Search for the cell housing the specified text and yield its [x, y] center coordinate. 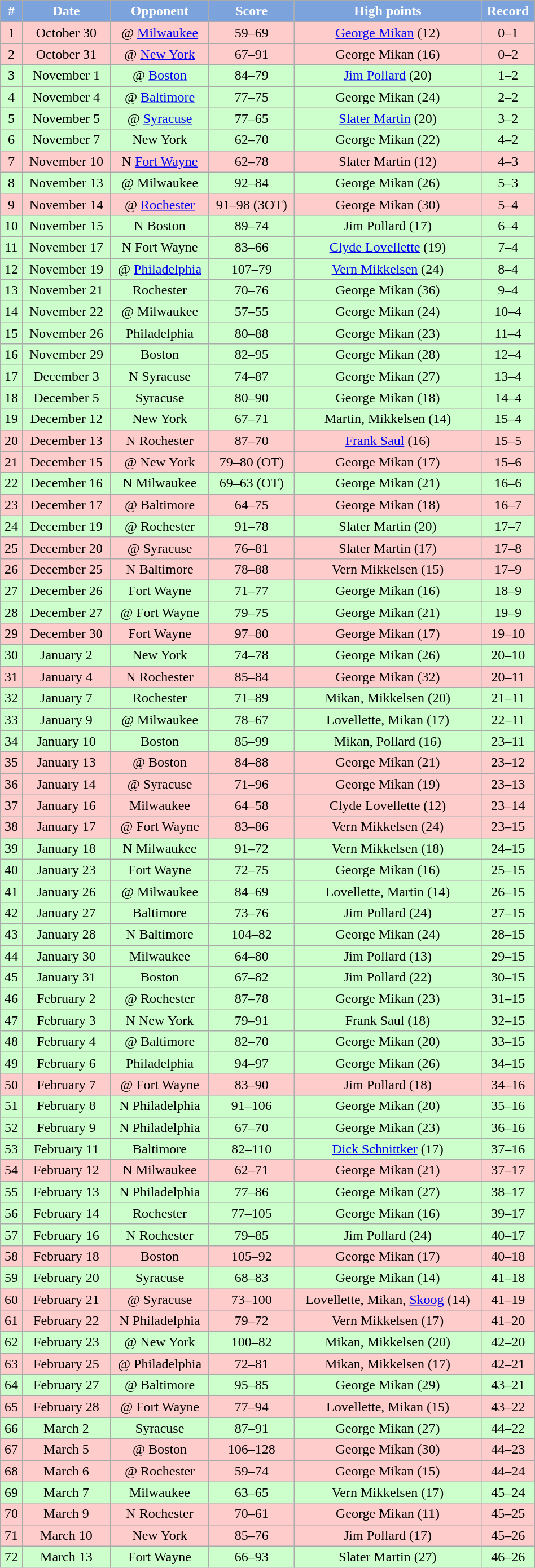
14–4 [508, 398]
91–78 [252, 526]
62–70 [252, 140]
69 [11, 1492]
March 13 [66, 1557]
80–88 [252, 333]
Jim Pollard (22) [388, 977]
67–71 [252, 419]
45–26 [508, 1535]
27–15 [508, 913]
February 9 [66, 1127]
February 13 [66, 1192]
Mikan, Pollard (16) [388, 741]
73–76 [252, 913]
91–72 [252, 848]
March 6 [66, 1471]
34–15 [508, 1063]
35 [11, 763]
January 10 [66, 741]
December 20 [66, 548]
20 [11, 441]
80–90 [252, 398]
42–21 [508, 1364]
79–80 (OT) [252, 462]
17–9 [508, 569]
George Mikan (32) [388, 677]
105–92 [252, 1256]
January 7 [66, 698]
5–4 [508, 204]
4–2 [508, 140]
82–110 [252, 1149]
72 [11, 1557]
71–89 [252, 698]
15 [11, 333]
32 [11, 698]
87–91 [252, 1428]
0–1 [508, 33]
43 [11, 934]
February 4 [66, 1042]
5–3 [508, 183]
14 [11, 312]
44–23 [508, 1450]
71–96 [252, 784]
November 22 [66, 312]
19–9 [508, 612]
15–4 [508, 419]
79–72 [252, 1321]
November 29 [66, 355]
45 [11, 977]
59–69 [252, 33]
17 [11, 376]
25–15 [508, 870]
35–16 [508, 1106]
61 [11, 1321]
41–20 [508, 1321]
31 [11, 677]
October 31 [66, 54]
66–93 [252, 1557]
January 31 [66, 977]
March 10 [66, 1535]
20–11 [508, 677]
65 [11, 1407]
85–99 [252, 741]
53 [11, 1149]
Jim Pollard (18) [388, 1085]
15–6 [508, 462]
44 [11, 956]
77–86 [252, 1192]
34 [11, 741]
February 23 [66, 1342]
Score [252, 11]
7–4 [508, 247]
November 1 [66, 76]
15–5 [508, 441]
47 [11, 1020]
82–95 [252, 355]
67–70 [252, 1127]
19 [11, 419]
57–55 [252, 312]
13 [11, 290]
2–2 [508, 97]
George Mikan (12) [388, 33]
0–2 [508, 54]
February 2 [66, 999]
51 [11, 1106]
64–58 [252, 805]
59 [11, 1278]
8 [11, 183]
87–78 [252, 999]
83–86 [252, 827]
12 [11, 269]
November 26 [66, 333]
December 25 [66, 569]
85–84 [252, 677]
February 6 [66, 1063]
46–26 [508, 1557]
30–15 [508, 977]
95–85 [252, 1385]
Slater Martin (12) [388, 161]
Slater Martin (27) [388, 1557]
79–91 [252, 1020]
February 25 [66, 1364]
22 [11, 483]
8–4 [508, 269]
59–74 [252, 1471]
31–15 [508, 999]
69–63 (OT) [252, 483]
72–75 [252, 870]
February 12 [66, 1170]
39 [11, 848]
37 [11, 805]
Lovellette, Mikan (17) [388, 720]
91–98 (3OT) [252, 204]
January 13 [66, 763]
George Mikan (36) [388, 290]
George Mikan (11) [388, 1514]
November 7 [66, 140]
74–78 [252, 655]
97–80 [252, 634]
20–10 [508, 655]
December 3 [66, 376]
February 7 [66, 1085]
George Mikan (28) [388, 355]
6 [11, 140]
89–74 [252, 226]
December 30 [66, 634]
February 18 [66, 1256]
79–85 [252, 1235]
January 27 [66, 913]
November 5 [66, 118]
40 [11, 870]
January 28 [66, 934]
27 [11, 591]
13–4 [508, 376]
29 [11, 634]
70–61 [252, 1514]
George Mikan (29) [388, 1385]
64–75 [252, 505]
# [11, 11]
March 7 [66, 1492]
Mikan, Mikkelsen (17) [388, 1364]
57 [11, 1235]
36–16 [508, 1127]
104–82 [252, 934]
67 [11, 1450]
6–4 [508, 226]
71 [11, 1535]
78–67 [252, 720]
February 11 [66, 1149]
Date [66, 11]
43–21 [508, 1385]
January 14 [66, 784]
64 [11, 1385]
March 2 [66, 1428]
11–4 [508, 333]
84–79 [252, 76]
43–22 [508, 1407]
18 [11, 398]
94–97 [252, 1063]
84–88 [252, 763]
January 4 [66, 677]
67–82 [252, 977]
17–7 [508, 526]
37–17 [508, 1170]
62 [11, 1342]
Lovellette, Mikan, Skoog (14) [388, 1299]
70 [11, 1514]
November 13 [66, 183]
66 [11, 1428]
50 [11, 1085]
November 10 [66, 161]
December 16 [66, 483]
November 17 [66, 247]
45–24 [508, 1492]
79–75 [252, 612]
63 [11, 1364]
83–66 [252, 247]
24 [11, 526]
83–90 [252, 1085]
49 [11, 1063]
84–69 [252, 891]
41–19 [508, 1299]
23–13 [508, 784]
February 3 [66, 1020]
85–76 [252, 1535]
February 22 [66, 1321]
42 [11, 913]
25 [11, 548]
82–70 [252, 1042]
11 [11, 247]
39–17 [508, 1213]
George Mikan (22) [388, 140]
December 5 [66, 398]
January 23 [66, 870]
68 [11, 1471]
November 19 [66, 269]
77–65 [252, 118]
91–106 [252, 1106]
February 20 [66, 1278]
77–105 [252, 1213]
28–15 [508, 934]
41 [11, 891]
44–24 [508, 1471]
44–22 [508, 1428]
Vern Mikkelsen (18) [388, 848]
54 [11, 1170]
1–2 [508, 76]
77–75 [252, 97]
4–3 [508, 161]
Slater Martin (17) [388, 548]
January 30 [66, 956]
29–15 [508, 956]
100–82 [252, 1342]
21–11 [508, 698]
George Mikan (15) [388, 1471]
37–16 [508, 1149]
Opponent [160, 11]
48 [11, 1042]
52 [11, 1127]
Jim Pollard (13) [388, 956]
42–20 [508, 1342]
December 12 [66, 419]
72–81 [252, 1364]
George Mikan (19) [388, 784]
Clyde Lovellette (19) [388, 247]
62–78 [252, 161]
Dick Schnittker (17) [388, 1149]
17–8 [508, 548]
22–11 [508, 720]
107–79 [252, 269]
N New York [160, 1020]
56 [11, 1213]
November 21 [66, 290]
62–71 [252, 1170]
October 30 [66, 33]
High points [388, 11]
77–94 [252, 1407]
7 [11, 161]
87–70 [252, 441]
December 13 [66, 441]
32–15 [508, 1020]
January 17 [66, 827]
9–4 [508, 290]
January 9 [66, 720]
30 [11, 655]
March 9 [66, 1514]
George Mikan (14) [388, 1278]
November 14 [66, 204]
78–88 [252, 569]
70–76 [252, 290]
3–2 [508, 118]
10–4 [508, 312]
Frank Saul (18) [388, 1020]
23–15 [508, 827]
February 14 [66, 1213]
N Boston [160, 226]
64–80 [252, 956]
28 [11, 612]
2 [11, 54]
38–17 [508, 1192]
9 [11, 204]
40–18 [508, 1256]
41–18 [508, 1278]
January 18 [66, 848]
January 26 [66, 891]
19–10 [508, 634]
February 27 [66, 1385]
November 4 [66, 97]
67–91 [252, 54]
38 [11, 827]
23 [11, 505]
33 [11, 720]
Lovellette, Mikan (15) [388, 1407]
3 [11, 76]
12–4 [508, 355]
4 [11, 97]
Record [508, 11]
December 15 [66, 462]
1 [11, 33]
92–84 [252, 183]
76–81 [252, 548]
Frank Saul (16) [388, 441]
33–15 [508, 1042]
16 [11, 355]
January 2 [66, 655]
Clyde Lovellette (12) [388, 805]
January 16 [66, 805]
Jim Pollard (20) [388, 76]
February 28 [66, 1407]
December 27 [66, 612]
February 8 [66, 1106]
60 [11, 1299]
74–87 [252, 376]
16–6 [508, 483]
23–12 [508, 763]
58 [11, 1256]
63–65 [252, 1492]
36 [11, 784]
24–15 [508, 848]
46 [11, 999]
November 15 [66, 226]
40–17 [508, 1235]
March 5 [66, 1450]
10 [11, 226]
December 17 [66, 505]
106–128 [252, 1450]
71–77 [252, 591]
73–100 [252, 1299]
Lovellette, Martin (14) [388, 891]
Vern Mikkelsen (15) [388, 569]
February 16 [66, 1235]
34–16 [508, 1085]
5 [11, 118]
26–15 [508, 891]
February 21 [66, 1299]
21 [11, 462]
23–11 [508, 741]
16–7 [508, 505]
December 19 [66, 526]
18–9 [508, 591]
December 26 [66, 591]
N Syracuse [160, 376]
Martin, Mikkelsen (14) [388, 419]
55 [11, 1192]
26 [11, 569]
23–14 [508, 805]
68–83 [252, 1278]
45–25 [508, 1514]
